Return the [X, Y] coordinate for the center point of the cell that contains the specified text.  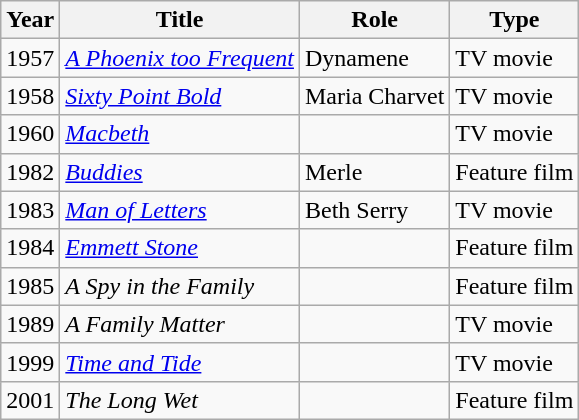
Emmett Stone [180, 248]
1989 [30, 324]
Buddies [180, 172]
Year [30, 20]
A Family Matter [180, 324]
A Phoenix too Frequent [180, 58]
Dynamene [374, 58]
1958 [30, 96]
Man of Letters [180, 210]
Title [180, 20]
Sixty Point Bold [180, 96]
1983 [30, 210]
Time and Tide [180, 362]
Beth Serry [374, 210]
Maria Charvet [374, 96]
1999 [30, 362]
Type [514, 20]
Merle [374, 172]
A Spy in the Family [180, 286]
The Long Wet [180, 400]
2001 [30, 400]
1957 [30, 58]
1985 [30, 286]
1984 [30, 248]
1982 [30, 172]
Macbeth [180, 134]
1960 [30, 134]
Role [374, 20]
